Extract the (x, y) coordinate from the center of the cell holding the provided text.  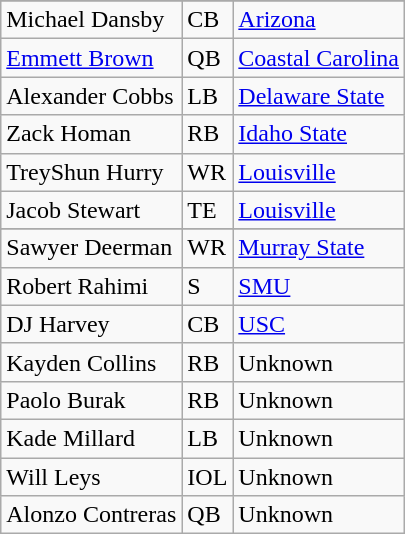
Murray State (319, 248)
Emmett Brown (92, 58)
IOL (208, 477)
Arizona (319, 20)
Kayden Collins (92, 362)
S (208, 286)
TreyShun Hurry (92, 172)
Will Leys (92, 477)
Kade Millard (92, 438)
Alonzo Contreras (92, 515)
Idaho State (319, 134)
Zack Homan (92, 134)
Jacob Stewart (92, 210)
SMU (319, 286)
Michael Dansby (92, 20)
Alexander Cobbs (92, 96)
USC (319, 324)
Coastal Carolina (319, 58)
DJ Harvey (92, 324)
Sawyer Deerman (92, 248)
Delaware State (319, 96)
TE (208, 210)
Paolo Burak (92, 400)
Robert Rahimi (92, 286)
